Return (x, y) of the center of cell containing provided text 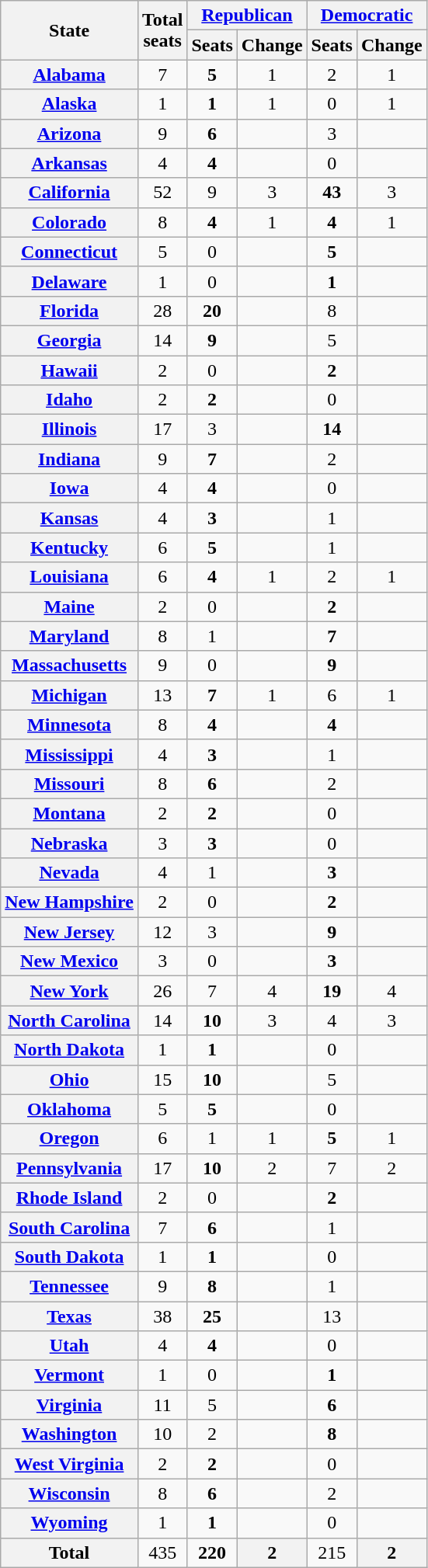
Hawaii (70, 370)
Iowa (70, 488)
Montana (70, 813)
South Dakota (70, 1257)
Oklahoma (70, 1109)
Mississippi (70, 754)
Idaho (70, 400)
215 (332, 1552)
New Jersey (70, 932)
Kentucky (70, 548)
Texas (70, 1316)
Utah (70, 1346)
Delaware (70, 281)
26 (162, 991)
Maine (70, 607)
Indiana (70, 459)
California (70, 193)
Oregon (70, 1139)
New Hampshire (70, 902)
New York (70, 991)
20 (212, 311)
25 (212, 1316)
Washington (70, 1434)
Total (70, 1552)
North Dakota (70, 1050)
New Mexico (70, 961)
43 (332, 193)
28 (162, 311)
38 (162, 1316)
Ohio (70, 1080)
Georgia (70, 340)
Tennessee (70, 1286)
Nevada (70, 873)
Wisconsin (70, 1493)
Connecticut (70, 252)
Alabama (70, 75)
Minnesota (70, 725)
Massachusetts (70, 666)
435 (162, 1552)
Democratic (367, 16)
Wyoming (70, 1523)
Missouri (70, 784)
Republican (247, 16)
Louisiana (70, 577)
Michigan (70, 695)
Arizona (70, 134)
19 (332, 991)
West Virginia (70, 1464)
Rhode Island (70, 1198)
Pennsylvania (70, 1168)
Vermont (70, 1375)
12 (162, 932)
State (70, 30)
11 (162, 1405)
North Carolina (70, 1020)
Alaska (70, 104)
Maryland (70, 636)
220 (212, 1552)
South Carolina (70, 1227)
Kansas (70, 518)
52 (162, 193)
Virginia (70, 1405)
Illinois (70, 429)
Arkansas (70, 163)
Colorado (70, 222)
Nebraska (70, 843)
Florida (70, 311)
Totalseats (162, 30)
15 (162, 1080)
